For the text-containing cell, return its midpoint in (x, y) coordinate format. 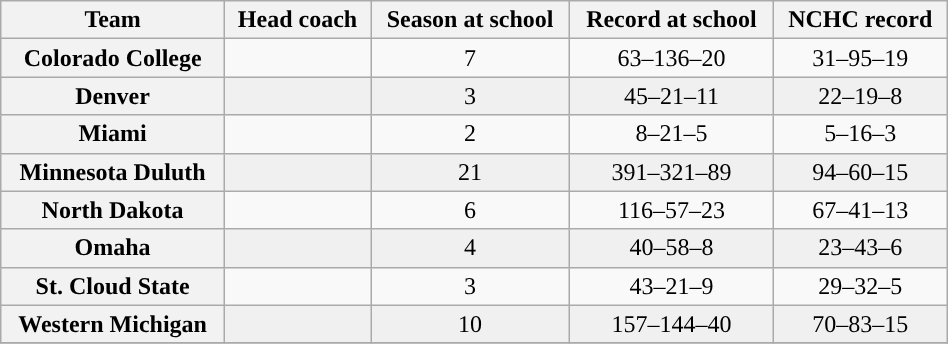
29–32–5 (860, 286)
Season at school (470, 20)
4 (470, 248)
43–21–9 (672, 286)
North Dakota (113, 210)
Team (113, 20)
Head coach (297, 20)
157–144–40 (672, 324)
94–60–15 (860, 172)
Denver (113, 96)
Record at school (672, 20)
7 (470, 58)
6 (470, 210)
10 (470, 324)
22–19–8 (860, 96)
2 (470, 134)
NCHC record (860, 20)
40–58–8 (672, 248)
31–95–19 (860, 58)
23–43–6 (860, 248)
21 (470, 172)
63–136–20 (672, 58)
Miami (113, 134)
67–41–13 (860, 210)
391–321–89 (672, 172)
St. Cloud State (113, 286)
116–57–23 (672, 210)
Colorado College (113, 58)
Minnesota Duluth (113, 172)
Omaha (113, 248)
8–21–5 (672, 134)
70–83–15 (860, 324)
45–21–11 (672, 96)
Western Michigan (113, 324)
5–16–3 (860, 134)
